Scan for the cell matching the given text and deliver its (X, Y) coordinate at center. 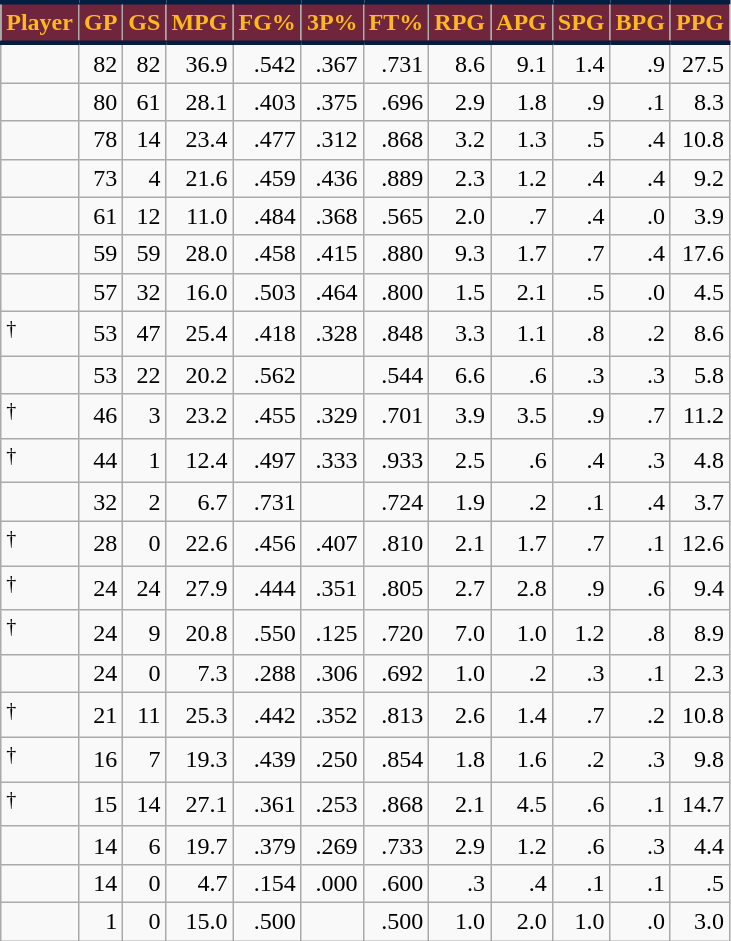
.854 (396, 760)
11.2 (700, 416)
.733 (396, 845)
27.5 (700, 63)
6 (144, 845)
1.3 (522, 140)
.329 (332, 416)
14.7 (700, 804)
2.6 (460, 716)
8.9 (700, 632)
.288 (267, 674)
APG (522, 22)
.542 (267, 63)
.306 (332, 674)
15 (100, 804)
3.3 (460, 334)
.379 (267, 845)
.701 (396, 416)
4.4 (700, 845)
17.6 (700, 254)
9 (144, 632)
.503 (267, 292)
.600 (396, 883)
9.3 (460, 254)
.361 (267, 804)
.000 (332, 883)
57 (100, 292)
25.4 (200, 334)
80 (100, 102)
Player (40, 22)
9.4 (700, 588)
.933 (396, 460)
.415 (332, 254)
GP (100, 22)
.692 (396, 674)
7.0 (460, 632)
.458 (267, 254)
.459 (267, 178)
.333 (332, 460)
.456 (267, 544)
23.4 (200, 140)
.696 (396, 102)
.550 (267, 632)
.477 (267, 140)
9.1 (522, 63)
.439 (267, 760)
.154 (267, 883)
.880 (396, 254)
.810 (396, 544)
3 (144, 416)
.328 (332, 334)
23.2 (200, 416)
6.6 (460, 375)
7 (144, 760)
46 (100, 416)
.418 (267, 334)
.269 (332, 845)
12.6 (700, 544)
2.5 (460, 460)
20.2 (200, 375)
73 (100, 178)
21.6 (200, 178)
.813 (396, 716)
.720 (396, 632)
2 (144, 502)
27.1 (200, 804)
.497 (267, 460)
6.7 (200, 502)
25.3 (200, 716)
BPG (640, 22)
FG% (267, 22)
.565 (396, 216)
44 (100, 460)
3.2 (460, 140)
22.6 (200, 544)
.442 (267, 716)
19.7 (200, 845)
.562 (267, 375)
4 (144, 178)
22 (144, 375)
GS (144, 22)
12 (144, 216)
11 (144, 716)
15.0 (200, 922)
1.6 (522, 760)
21 (100, 716)
.250 (332, 760)
FT% (396, 22)
.544 (396, 375)
8.3 (700, 102)
.484 (267, 216)
PPG (700, 22)
.444 (267, 588)
.403 (267, 102)
.436 (332, 178)
19.3 (200, 760)
2.7 (460, 588)
.407 (332, 544)
1.5 (460, 292)
.848 (396, 334)
4.7 (200, 883)
78 (100, 140)
MPG (200, 22)
7.3 (200, 674)
3.5 (522, 416)
27.9 (200, 588)
4.8 (700, 460)
.805 (396, 588)
11.0 (200, 216)
.455 (267, 416)
3P% (332, 22)
3.0 (700, 922)
1.1 (522, 334)
9.2 (700, 178)
5.8 (700, 375)
.724 (396, 502)
.352 (332, 716)
.375 (332, 102)
SPG (581, 22)
.253 (332, 804)
.351 (332, 588)
3.7 (700, 502)
2.8 (522, 588)
.368 (332, 216)
.464 (332, 292)
16.0 (200, 292)
20.8 (200, 632)
9.8 (700, 760)
28 (100, 544)
36.9 (200, 63)
.800 (396, 292)
47 (144, 334)
.125 (332, 632)
1.9 (460, 502)
16 (100, 760)
.889 (396, 178)
RPG (460, 22)
28.0 (200, 254)
.367 (332, 63)
12.4 (200, 460)
28.1 (200, 102)
.312 (332, 140)
